Return (x, y) of the center of cell containing provided text 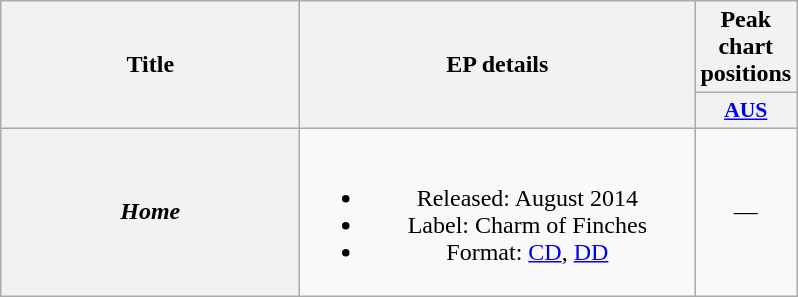
AUS (746, 111)
Home (150, 212)
Peak chart positions (746, 47)
Title (150, 65)
EP details (498, 65)
Released: August 2014Label: Charm of FinchesFormat: CD, DD (498, 212)
— (746, 212)
